Extract the [X, Y] coordinate from the center of the cell holding the provided text.  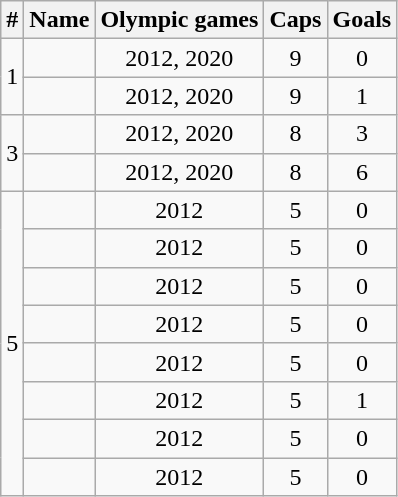
Caps [296, 20]
Goals [362, 20]
6 [362, 172]
Name [60, 20]
# [12, 20]
Olympic games [180, 20]
